Return the (X, Y) coordinate for the center point of the cell that contains the specified text.  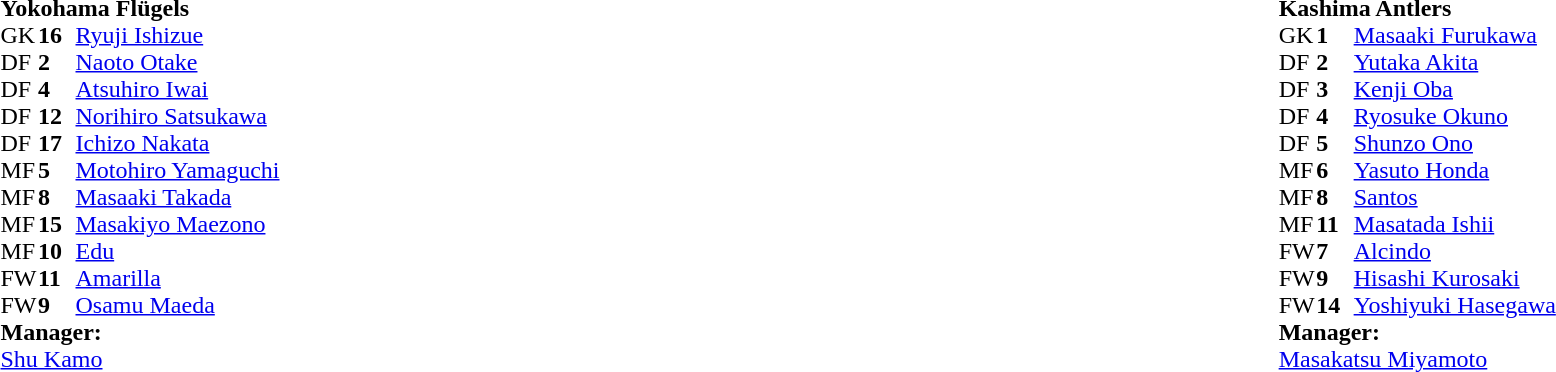
6 (1335, 170)
14 (1335, 306)
Amarilla (178, 278)
17 (57, 144)
Naoto Otake (178, 62)
Ichizo Nakata (178, 144)
Norihiro Satsukawa (178, 116)
Atsuhiro Iwai (178, 90)
Santos (1455, 198)
Alcindo (1455, 252)
1 (1335, 36)
Masakiyo Maezono (178, 224)
3 (1335, 90)
12 (57, 116)
Yasuto Honda (1455, 170)
16 (57, 36)
Hisashi Kurosaki (1455, 278)
Yoshiyuki Hasegawa (1455, 306)
Shunzo Ono (1455, 144)
Osamu Maeda (178, 306)
Ryuji Ishizue (178, 36)
Ryosuke Okuno (1455, 116)
Motohiro Yamaguchi (178, 170)
Edu (178, 252)
Yutaka Akita (1455, 62)
Masaaki Takada (178, 198)
Masaaki Furukawa (1455, 36)
7 (1335, 252)
Masatada Ishii (1455, 224)
10 (57, 252)
Kenji Oba (1455, 90)
15 (57, 224)
